Return the (X, Y) coordinate for the center point of the cell that contains the specified text.  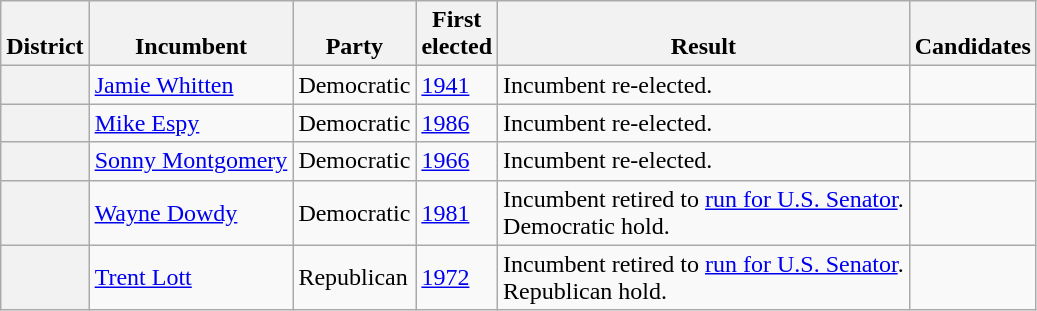
Firstelected (457, 34)
Wayne Dowdy (191, 212)
Trent Lott (191, 278)
Incumbent retired to run for U.S. Senator.Democratic hold. (704, 212)
Sonny Montgomery (191, 161)
Result (704, 34)
1941 (457, 85)
Candidates (972, 34)
Incumbent retired to run for U.S. Senator.Republican hold. (704, 278)
1981 (457, 212)
District (45, 34)
Party (354, 34)
1972 (457, 278)
Incumbent (191, 34)
1966 (457, 161)
Jamie Whitten (191, 85)
Mike Espy (191, 123)
Republican (354, 278)
1986 (457, 123)
